Output the [x, y] coordinate of the center of the cell containing the given text.  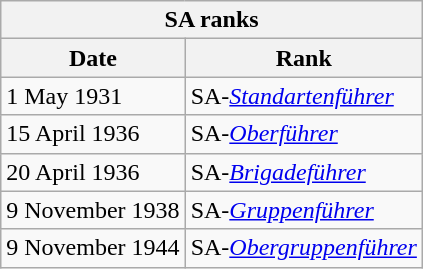
SA-Brigadeführer [304, 172]
SA-Oberführer [304, 134]
Rank [304, 58]
SA-Standartenführer [304, 96]
Date [93, 58]
9 November 1938 [93, 210]
15 April 1936 [93, 134]
SA ranks [212, 20]
SA-Gruppenführer [304, 210]
20 April 1936 [93, 172]
SA-Obergruppenführer [304, 248]
9 November 1944 [93, 248]
1 May 1931 [93, 96]
